Provide the [x, y] coordinate of the cell's center where the given text is located.  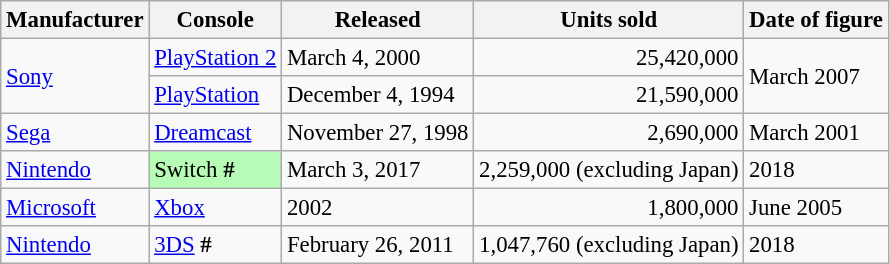
Sega [75, 133]
3DS # [216, 245]
1,800,000 [609, 208]
March 4, 2000 [378, 58]
Switch # [216, 170]
Sony [75, 76]
PlayStation 2 [216, 58]
2,690,000 [609, 133]
June 2005 [816, 208]
February 26, 2011 [378, 245]
Manufacturer [75, 20]
21,590,000 [609, 95]
1,047,760 (excluding Japan) [609, 245]
2,259,000 (excluding Japan) [609, 170]
Dreamcast [216, 133]
Microsoft [75, 208]
2002 [378, 208]
Units sold [609, 20]
Xbox [216, 208]
PlayStation [216, 95]
Released [378, 20]
March 3, 2017 [378, 170]
December 4, 1994 [378, 95]
March 2007 [816, 76]
Console [216, 20]
November 27, 1998 [378, 133]
25,420,000 [609, 58]
Date of figure [816, 20]
March 2001 [816, 133]
